Scan for the cell matching the given text and deliver its (X, Y) coordinate at center. 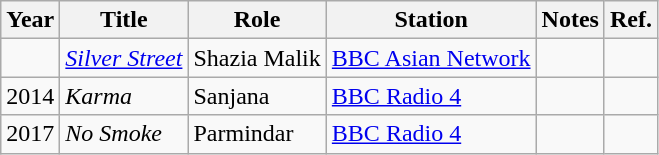
Sanjana (257, 96)
Notes (570, 20)
Karma (124, 96)
Parmindar (257, 134)
Role (257, 20)
Station (431, 20)
2017 (30, 134)
No Smoke (124, 134)
Year (30, 20)
Silver Street (124, 58)
Shazia Malik (257, 58)
2014 (30, 96)
Title (124, 20)
BBC Asian Network (431, 58)
Ref. (630, 20)
